Search for the cell housing the specified text and yield its (x, y) center coordinate. 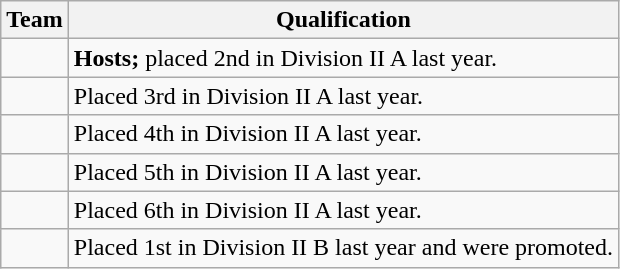
Placed 4th in Division II A last year. (343, 134)
Placed 3rd in Division II A last year. (343, 96)
Team (35, 20)
Hosts; placed 2nd in Division II A last year. (343, 58)
Placed 5th in Division II A last year. (343, 172)
Placed 6th in Division II A last year. (343, 210)
Placed 1st in Division II B last year and were promoted. (343, 248)
Qualification (343, 20)
